Locate the cell with the specified text and output its (X, Y) center coordinate. 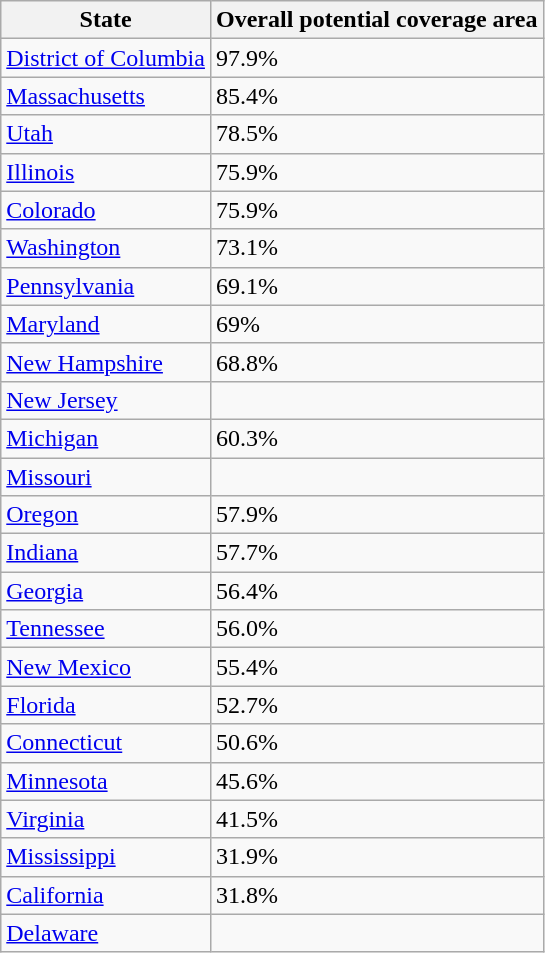
50.6% (376, 743)
Tennessee (106, 629)
60.3% (376, 438)
Indiana (106, 553)
California (106, 895)
District of Columbia (106, 58)
Washington (106, 248)
31.9% (376, 857)
85.4% (376, 96)
Connecticut (106, 743)
New Mexico (106, 667)
Colorado (106, 210)
52.7% (376, 705)
56.4% (376, 591)
Illinois (106, 172)
Georgia (106, 591)
Missouri (106, 477)
68.8% (376, 362)
97.9% (376, 58)
Oregon (106, 515)
Florida (106, 705)
73.1% (376, 248)
78.5% (376, 134)
69% (376, 324)
Michigan (106, 438)
45.6% (376, 781)
56.0% (376, 629)
State (106, 20)
New Jersey (106, 400)
55.4% (376, 667)
57.7% (376, 553)
New Hampshire (106, 362)
Mississippi (106, 857)
69.1% (376, 286)
57.9% (376, 515)
Pennsylvania (106, 286)
Massachusetts (106, 96)
Delaware (106, 933)
Maryland (106, 324)
31.8% (376, 895)
Minnesota (106, 781)
Virginia (106, 819)
Overall potential coverage area (376, 20)
41.5% (376, 819)
Utah (106, 134)
